Output the (X, Y) coordinate of the center of the cell containing the given text.  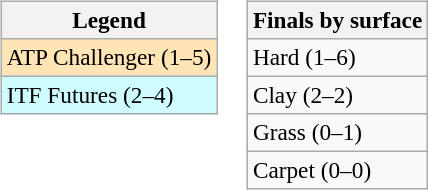
Clay (2–2) (337, 95)
Hard (1–6) (337, 57)
Carpet (0–0) (337, 171)
Grass (0–1) (337, 133)
Legend (108, 20)
ATP Challenger (1–5) (108, 57)
ITF Futures (2–4) (108, 95)
Finals by surface (337, 20)
